Capture the cell that displays the provided text and extract its [X, Y] central coordinate. 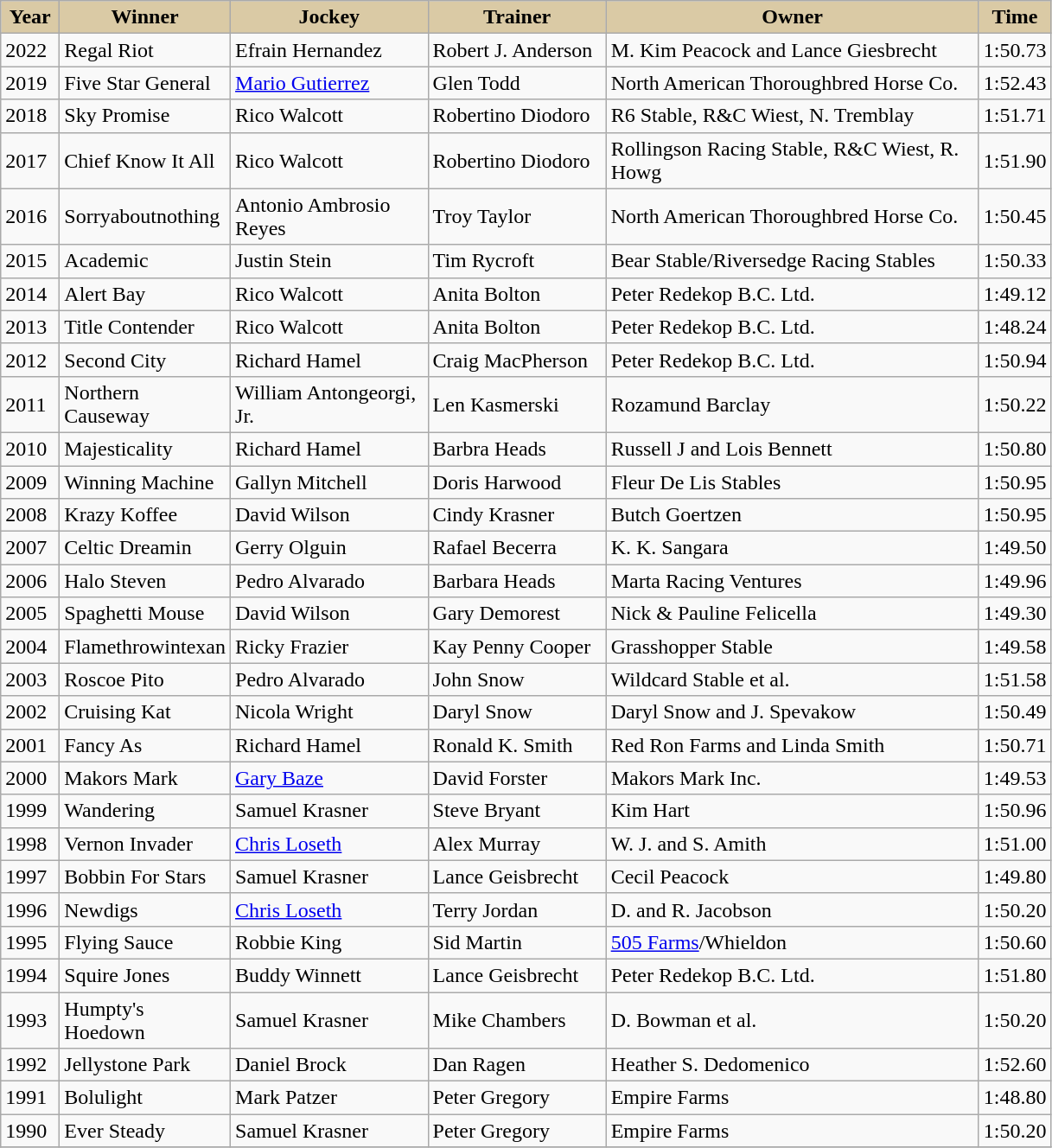
Buddy Winnett [330, 975]
2000 [30, 778]
1:48.80 [1015, 1098]
2022 [30, 50]
Heather S. Dedomenico [792, 1065]
1:49.50 [1015, 548]
W. J. and S. Amith [792, 844]
Ever Steady [145, 1131]
1995 [30, 942]
2009 [30, 482]
1:51.90 [1015, 161]
Alex Murray [517, 844]
2004 [30, 647]
Time [1015, 17]
D. and R. Jacobson [792, 909]
Barbara Heads [517, 581]
1:50.60 [1015, 942]
Chief Know It All [145, 161]
K. K. Sangara [792, 548]
Nicola Wright [330, 712]
2008 [30, 515]
1994 [30, 975]
Spaghetti Mouse [145, 614]
Barbra Heads [517, 449]
Regal Riot [145, 50]
Alert Bay [145, 294]
Daryl Snow [517, 712]
Justin Stein [330, 261]
Winning Machine [145, 482]
2012 [30, 360]
2013 [30, 327]
Nick & Pauline Felicella [792, 614]
Humpty's Hoedown [145, 1020]
Rafael Becerra [517, 548]
Robbie King [330, 942]
Efrain Hernandez [330, 50]
Wandering [145, 811]
Roscoe Pito [145, 679]
Terry Jordan [517, 909]
Marta Racing Ventures [792, 581]
1:50.94 [1015, 360]
1991 [30, 1098]
1993 [30, 1020]
1997 [30, 877]
2010 [30, 449]
1:51.80 [1015, 975]
2019 [30, 83]
1:51.58 [1015, 679]
Makors Mark Inc. [792, 778]
2005 [30, 614]
Halo Steven [145, 581]
2001 [30, 745]
1999 [30, 811]
Title Contender [145, 327]
2018 [30, 116]
Mario Gutierrez [330, 83]
Robert J. Anderson [517, 50]
1:50.71 [1015, 745]
Kim Hart [792, 811]
Kay Penny Cooper [517, 647]
Rozamund Barclay [792, 405]
Sorryaboutnothing [145, 216]
Gerry Olguin [330, 548]
Steve Bryant [517, 811]
1996 [30, 909]
Vernon Invader [145, 844]
Red Ron Farms and Linda Smith [792, 745]
1:50.22 [1015, 405]
Krazy Koffee [145, 515]
John Snow [517, 679]
Second City [145, 360]
Doris Harwood [517, 482]
Flying Sauce [145, 942]
Mike Chambers [517, 1020]
1:49.58 [1015, 647]
Bolulight [145, 1098]
Fancy As [145, 745]
Majesticality [145, 449]
1:48.24 [1015, 327]
1:50.33 [1015, 261]
2007 [30, 548]
Five Star General [145, 83]
D. Bowman et al. [792, 1020]
1:50.49 [1015, 712]
Grasshopper Stable [792, 647]
1:50.45 [1015, 216]
David Forster [517, 778]
Cindy Krasner [517, 515]
Butch Goertzen [792, 515]
Russell J and Lois Bennett [792, 449]
Fleur De Lis Stables [792, 482]
Gary Demorest [517, 614]
Sid Martin [517, 942]
2003 [30, 679]
Wildcard Stable et al. [792, 679]
Cecil Peacock [792, 877]
Mark Patzer [330, 1098]
Year [30, 17]
Trainer [517, 17]
1:49.96 [1015, 581]
1998 [30, 844]
Len Kasmerski [517, 405]
Flamethrowintexan [145, 647]
Antonio Ambrosio Reyes [330, 216]
Daryl Snow and J. Spevakow [792, 712]
1:49.30 [1015, 614]
2011 [30, 405]
Winner [145, 17]
1:50.73 [1015, 50]
Troy Taylor [517, 216]
Gallyn Mitchell [330, 482]
1:49.80 [1015, 877]
505 Farms/Whieldon [792, 942]
Academic [145, 261]
2014 [30, 294]
Jockey [330, 17]
2016 [30, 216]
2002 [30, 712]
Makors Mark [145, 778]
Northern Causeway [145, 405]
1:49.12 [1015, 294]
1:50.80 [1015, 449]
Jellystone Park [145, 1065]
Glen Todd [517, 83]
1:50.96 [1015, 811]
1:51.71 [1015, 116]
R6 Stable, R&C Wiest, N. Tremblay [792, 116]
1:52.43 [1015, 83]
Dan Ragen [517, 1065]
Tim Rycroft [517, 261]
Owner [792, 17]
M. Kim Peacock and Lance Giesbrecht [792, 50]
Sky Promise [145, 116]
Rollingson Racing Stable, R&C Wiest, R. Howg [792, 161]
Gary Baze [330, 778]
Squire Jones [145, 975]
Ricky Frazier [330, 647]
Daniel Brock [330, 1065]
1:52.60 [1015, 1065]
Newdigs [145, 909]
Craig MacPherson [517, 360]
1:49.53 [1015, 778]
1990 [30, 1131]
William Antongeorgi, Jr. [330, 405]
Bobbin For Stars [145, 877]
2006 [30, 581]
Bear Stable/Riversedge Racing Stables [792, 261]
2015 [30, 261]
1:51.00 [1015, 844]
Cruising Kat [145, 712]
Celtic Dreamin [145, 548]
Ronald K. Smith [517, 745]
2017 [30, 161]
1992 [30, 1065]
